Return [X, Y] of the center of cell containing provided text 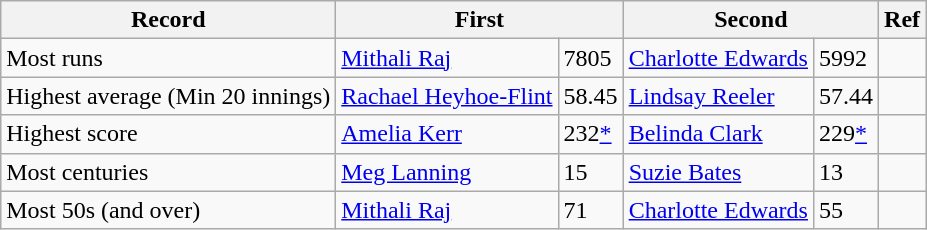
Second [750, 20]
5992 [846, 58]
Amelia Kerr [447, 134]
15 [590, 172]
Most runs [168, 58]
58.45 [590, 96]
First [480, 20]
Highest average (Min 20 innings) [168, 96]
Suzie Bates [718, 172]
Lindsay Reeler [718, 96]
Most 50s (and over) [168, 210]
Highest score [168, 134]
13 [846, 172]
232* [590, 134]
Rachael Heyhoe-Flint [447, 96]
55 [846, 210]
Ref [902, 20]
Belinda Clark [718, 134]
Record [168, 20]
7805 [590, 58]
57.44 [846, 96]
Meg Lanning [447, 172]
Most centuries [168, 172]
71 [590, 210]
229* [846, 134]
